Locate the cell with the specified text and output its [x, y] center coordinate. 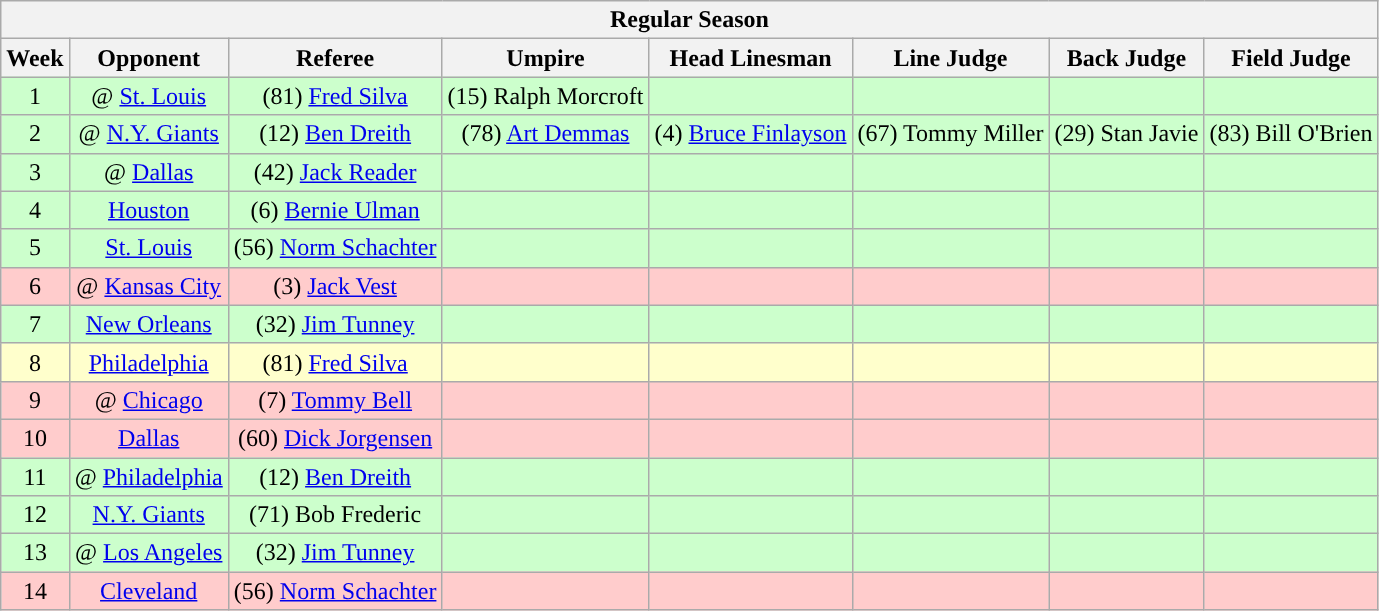
(4) Bruce Finlayson [750, 134]
(71) Bob Frederic [335, 515]
New Orleans [148, 324]
8 [35, 362]
Philadelphia [148, 362]
Week [35, 58]
14 [35, 591]
(78) Art Demmas [546, 134]
(60) Dick Jorgensen [335, 438]
@ Los Angeles [148, 553]
Regular Season [690, 20]
@ Chicago [148, 400]
3 [35, 172]
(67) Tommy Miller [950, 134]
Opponent [148, 58]
1 [35, 96]
6 [35, 286]
Umpire [546, 58]
Head Linesman [750, 58]
@ Kansas City [148, 286]
Cleveland [148, 591]
(29) Stan Javie [1126, 134]
2 [35, 134]
@ Philadelphia [148, 477]
Dallas [148, 438]
11 [35, 477]
Houston [148, 210]
7 [35, 324]
12 [35, 515]
Back Judge [1126, 58]
(3) Jack Vest [335, 286]
St. Louis [148, 248]
Line Judge [950, 58]
(15) Ralph Morcroft [546, 96]
Field Judge [1291, 58]
(6) Bernie Ulman [335, 210]
5 [35, 248]
4 [35, 210]
Referee [335, 58]
9 [35, 400]
(83) Bill O'Brien [1291, 134]
@ St. Louis [148, 96]
@ N.Y. Giants [148, 134]
(7) Tommy Bell [335, 400]
13 [35, 553]
N.Y. Giants [148, 515]
@ Dallas [148, 172]
(42) Jack Reader [335, 172]
10 [35, 438]
